Return [x, y] of the center of cell containing provided text 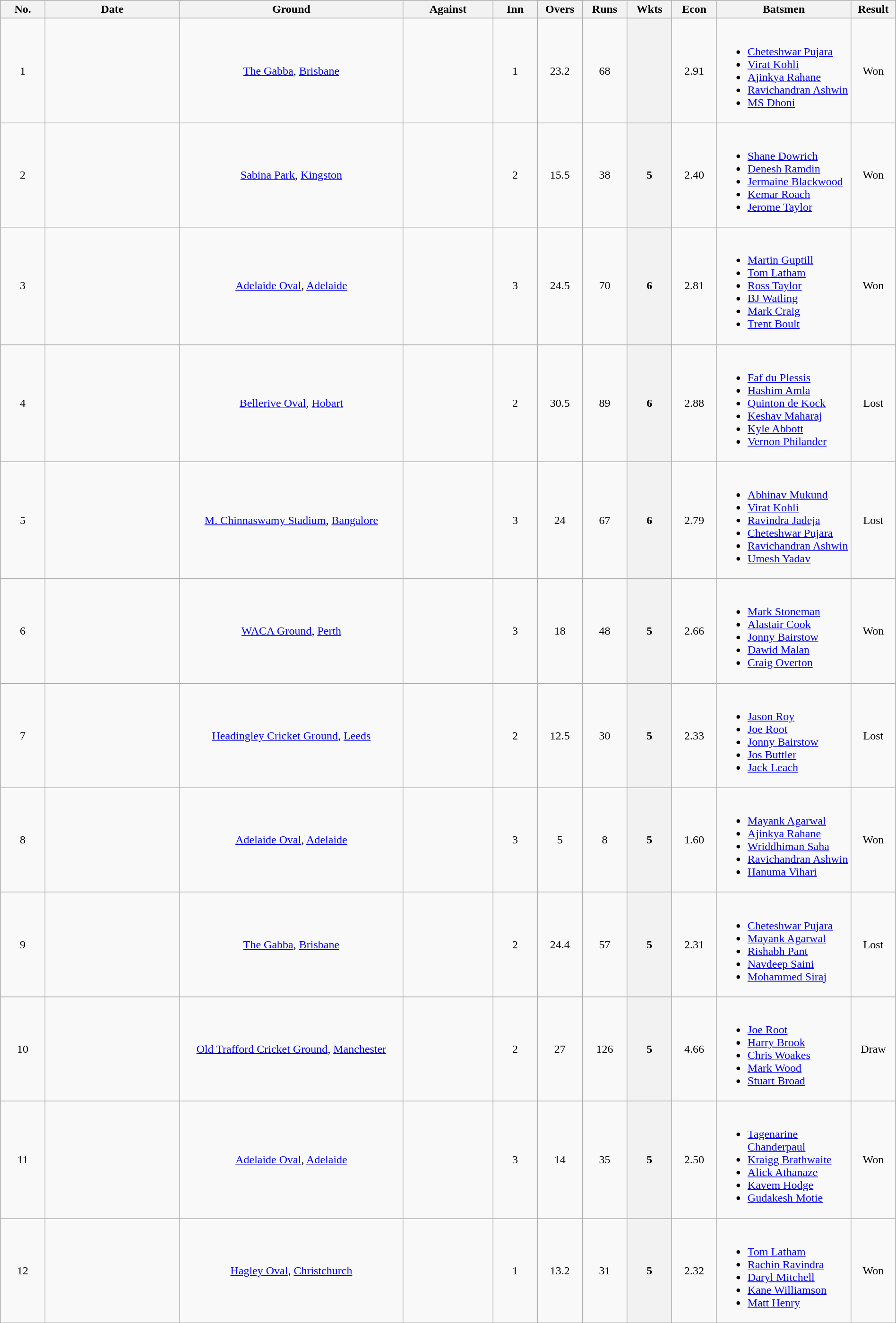
2.50 [695, 1160]
126 [605, 1049]
38 [605, 175]
15.5 [560, 175]
18 [560, 631]
Cheteshwar PujaraMayank AgarwalRishabh PantNavdeep SainiMohammed Siraj [784, 944]
31 [605, 1270]
4.66 [695, 1049]
Tom LathamRachin RavindraDaryl MitchellKane WilliamsonMatt Henry [784, 1270]
Wkts [649, 9]
Batsmen [784, 9]
12.5 [560, 735]
30.5 [560, 403]
Result [873, 9]
24.4 [560, 944]
24 [560, 520]
Joe RootHarry BrookChris WoakesMark WoodStuart Broad [784, 1049]
Against [448, 9]
89 [605, 403]
68 [605, 71]
Faf du PlessisHashim AmlaQuinton de KockKeshav MaharajKyle AbbottVernon Philander [784, 403]
Sabina Park, Kingston [292, 175]
Overs [560, 9]
Jason RoyJoe RootJonny BairstowJos ButtlerJack Leach [784, 735]
Date [112, 9]
9 [23, 944]
Econ [695, 9]
Runs [605, 9]
35 [605, 1160]
2.79 [695, 520]
24.5 [560, 286]
No. [23, 9]
2.88 [695, 403]
13.2 [560, 1270]
Shane DowrichDenesh RamdinJermaine BlackwoodKemar RoachJerome Taylor [784, 175]
48 [605, 631]
Hagley Oval, Christchurch [292, 1270]
Mayank AgarwalAjinkya RahaneWriddhiman SahaRavichandran AshwinHanuma Vihari [784, 840]
4 [23, 403]
Cheteshwar PujaraVirat KohliAjinkya RahaneRavichandran AshwinMS Dhoni [784, 71]
57 [605, 944]
Tagenarine ChanderpaulKraigg BrathwaiteAlick AthanazeKavem HodgeGudakesh Motie [784, 1160]
Martin GuptillTom LathamRoss TaylorBJ WatlingMark CraigTrent Boult [784, 286]
Old Trafford Cricket Ground, Manchester [292, 1049]
Headingley Cricket Ground, Leeds [292, 735]
Draw [873, 1049]
Bellerive Oval, Hobart [292, 403]
2.32 [695, 1270]
2.40 [695, 175]
27 [560, 1049]
2.91 [695, 71]
14 [560, 1160]
11 [23, 1160]
1.60 [695, 840]
30 [605, 735]
Ground [292, 9]
Mark StonemanAlastair CookJonny BairstowDawid MalanCraig Overton [784, 631]
2.81 [695, 286]
2.31 [695, 944]
WACA Ground, Perth [292, 631]
12 [23, 1270]
10 [23, 1049]
70 [605, 286]
M. Chinnaswamy Stadium, Bangalore [292, 520]
7 [23, 735]
Abhinav MukundVirat KohliRavindra JadejaCheteshwar PujaraRavichandran AshwinUmesh Yadav [784, 520]
Inn [515, 9]
23.2 [560, 71]
67 [605, 520]
2.66 [695, 631]
2.33 [695, 735]
